For the text-containing cell, return its midpoint in [X, Y] coordinate format. 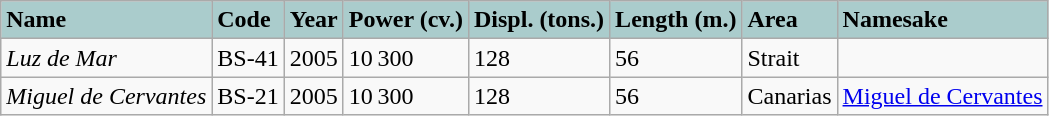
Area [790, 20]
Namesake [942, 20]
Code [248, 20]
Luz de Mar [106, 58]
Year [314, 20]
Displ. (tons.) [538, 20]
BS-41 [248, 58]
Length (m.) [676, 20]
Power (cv.) [406, 20]
BS-21 [248, 96]
Strait [790, 58]
Canarias [790, 96]
Name [106, 20]
